Provide the [x, y] coordinate of the cell's center where the given text is located.  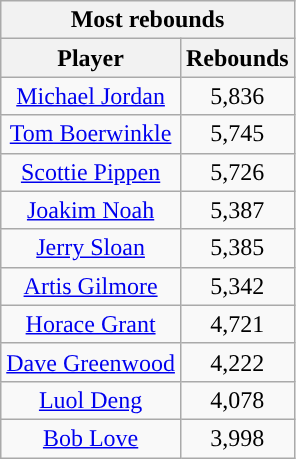
5,385 [237, 248]
4,721 [237, 324]
Michael Jordan [91, 96]
Rebounds [237, 58]
Joakim Noah [91, 210]
Jerry Sloan [91, 248]
Luol Deng [91, 400]
5,745 [237, 134]
5,342 [237, 286]
5,387 [237, 210]
Artis Gilmore [91, 286]
Player [91, 58]
Horace Grant [91, 324]
5,726 [237, 172]
Dave Greenwood [91, 362]
4,078 [237, 400]
Tom Boerwinkle [91, 134]
Bob Love [91, 438]
Most rebounds [148, 20]
3,998 [237, 438]
Scottie Pippen [91, 172]
4,222 [237, 362]
5,836 [237, 96]
